From the cell containing the given text, extract its center point as (X, Y) coordinate. 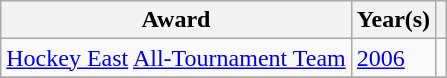
2006 (393, 58)
Hockey East All-Tournament Team (176, 58)
Year(s) (393, 20)
Award (176, 20)
